From the cell containing the given text, extract its center point as [X, Y] coordinate. 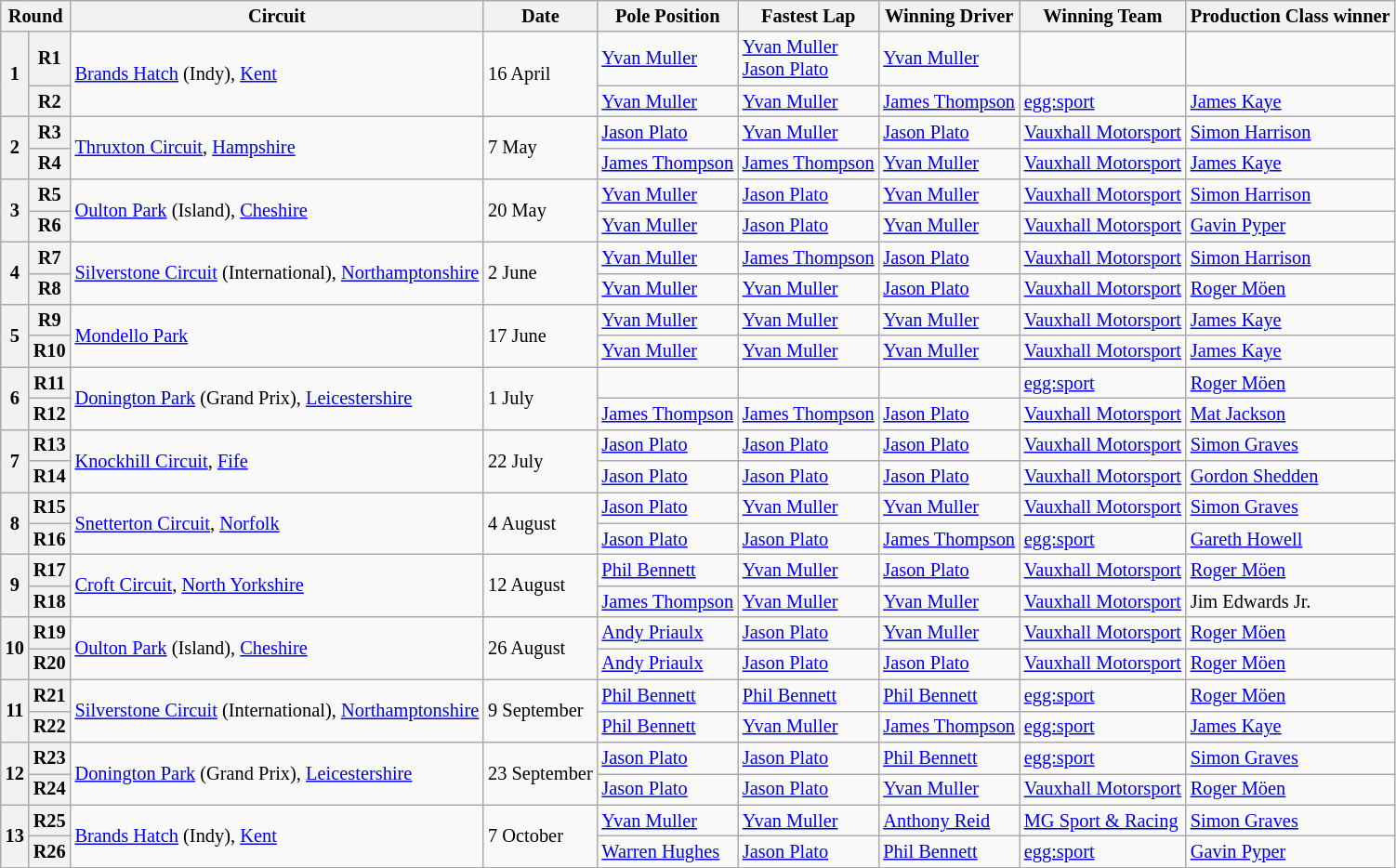
Anthony Reid [948, 821]
2 [15, 147]
Winning Team [1102, 16]
9 [15, 585]
R1 [50, 59]
R4 [50, 164]
11 [15, 710]
Thruxton Circuit, Hampshire [277, 147]
R7 [50, 257]
R23 [50, 757]
R17 [50, 570]
R6 [50, 226]
R16 [50, 539]
13 [15, 836]
12 August [540, 585]
Winning Driver [948, 16]
R24 [50, 789]
MG Sport & Racing [1102, 821]
16 April [540, 74]
4 [15, 273]
R13 [50, 445]
R2 [50, 101]
Mat Jackson [1290, 414]
12 [15, 773]
Snetterton Circuit, Norfolk [277, 522]
R10 [50, 351]
7 May [540, 147]
7 October [540, 836]
Jim Edwards Jr. [1290, 601]
Yvan Muller Jason Plato [809, 59]
R14 [50, 477]
R21 [50, 695]
4 August [540, 522]
R8 [50, 289]
R9 [50, 320]
R18 [50, 601]
Circuit [277, 16]
Croft Circuit, North Yorkshire [277, 585]
2 June [540, 273]
10 [15, 649]
R12 [50, 414]
22 July [540, 461]
Production Class winner [1290, 16]
R22 [50, 727]
1 July [540, 398]
9 September [540, 710]
R25 [50, 821]
Pole Position [667, 16]
R3 [50, 132]
R20 [50, 664]
7 [15, 461]
6 [15, 398]
26 August [540, 649]
23 September [540, 773]
Date [540, 16]
Mondello Park [277, 335]
R19 [50, 633]
5 [15, 335]
R11 [50, 383]
Fastest Lap [809, 16]
Knockhill Circuit, Fife [277, 461]
3 [15, 210]
17 June [540, 335]
Warren Hughes [667, 851]
Gordon Shedden [1290, 477]
R5 [50, 195]
Round [35, 16]
20 May [540, 210]
8 [15, 522]
R26 [50, 851]
1 [15, 74]
Gareth Howell [1290, 539]
R15 [50, 507]
